Search for the cell housing the specified text and yield its [X, Y] center coordinate. 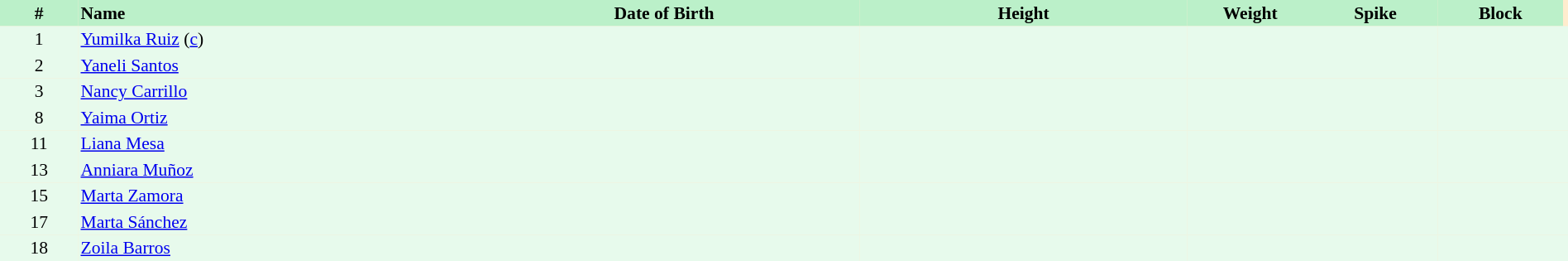
Nancy Carrillo [273, 91]
3 [39, 91]
Spike [1374, 13]
Marta Zamora [273, 196]
Yaima Ortiz [273, 118]
Anniara Muñoz [273, 170]
Liana Mesa [273, 144]
8 [39, 118]
13 [39, 170]
11 [39, 144]
15 [39, 196]
Date of Birth [664, 13]
Name [273, 13]
17 [39, 222]
Height [1024, 13]
# [39, 13]
Yaneli Santos [273, 65]
Block [1500, 13]
Yumilka Ruiz (c) [273, 40]
2 [39, 65]
Marta Sánchez [273, 222]
1 [39, 40]
Weight [1250, 13]
